Output the [X, Y] coordinate of the center of the cell containing the given text.  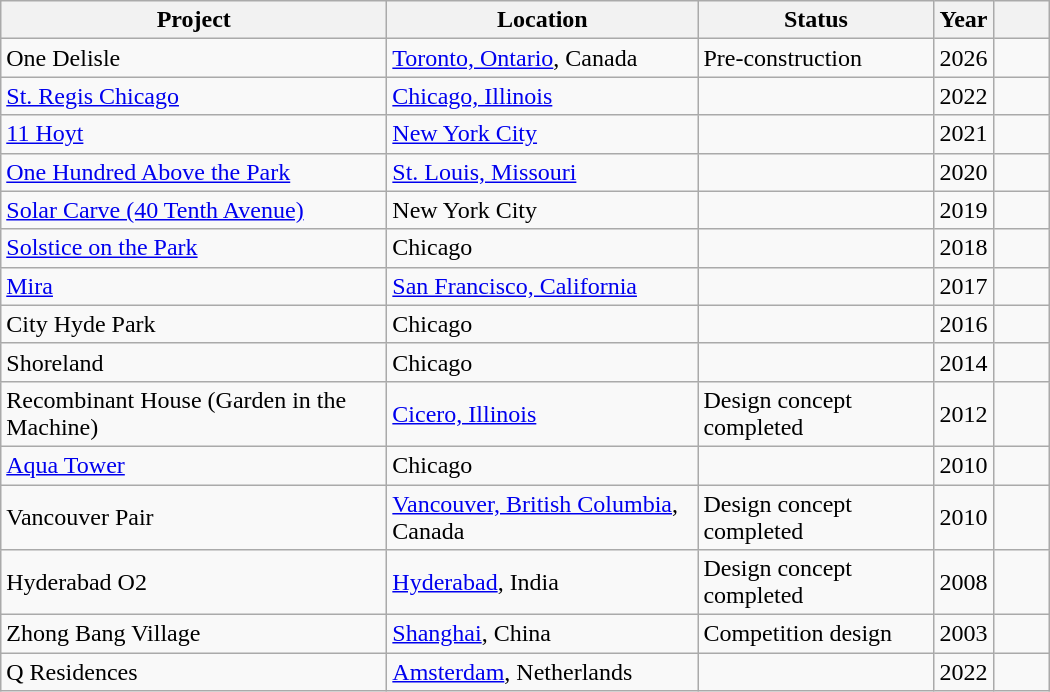
2017 [964, 286]
Aqua Tower [194, 465]
Pre-construction [816, 58]
2019 [964, 210]
Chicago, Illinois [542, 96]
One Hundred Above the Park [194, 172]
St. Louis, Missouri [542, 172]
Hyderabad O2 [194, 582]
Competition design [816, 634]
Hyderabad, India [542, 582]
Solstice on the Park [194, 248]
2016 [964, 324]
2012 [964, 414]
Location [542, 20]
2008 [964, 582]
City Hyde Park [194, 324]
San Francisco, California [542, 286]
Year [964, 20]
St. Regis Chicago [194, 96]
Mira [194, 286]
2020 [964, 172]
Shoreland [194, 362]
Zhong Bang Village [194, 634]
Recombinant House (Garden in the Machine) [194, 414]
2003 [964, 634]
Toronto, Ontario, Canada [542, 58]
2018 [964, 248]
11 Hoyt [194, 134]
Solar Carve (40 Tenth Avenue) [194, 210]
Project [194, 20]
Shanghai, China [542, 634]
Vancouver, British Columbia, Canada [542, 516]
Vancouver Pair [194, 516]
Status [816, 20]
Amsterdam, Netherlands [542, 672]
2014 [964, 362]
Q Residences [194, 672]
2021 [964, 134]
Cicero, Illinois [542, 414]
2026 [964, 58]
One Delisle [194, 58]
